Capture the cell that displays the provided text and extract its (x, y) central coordinate. 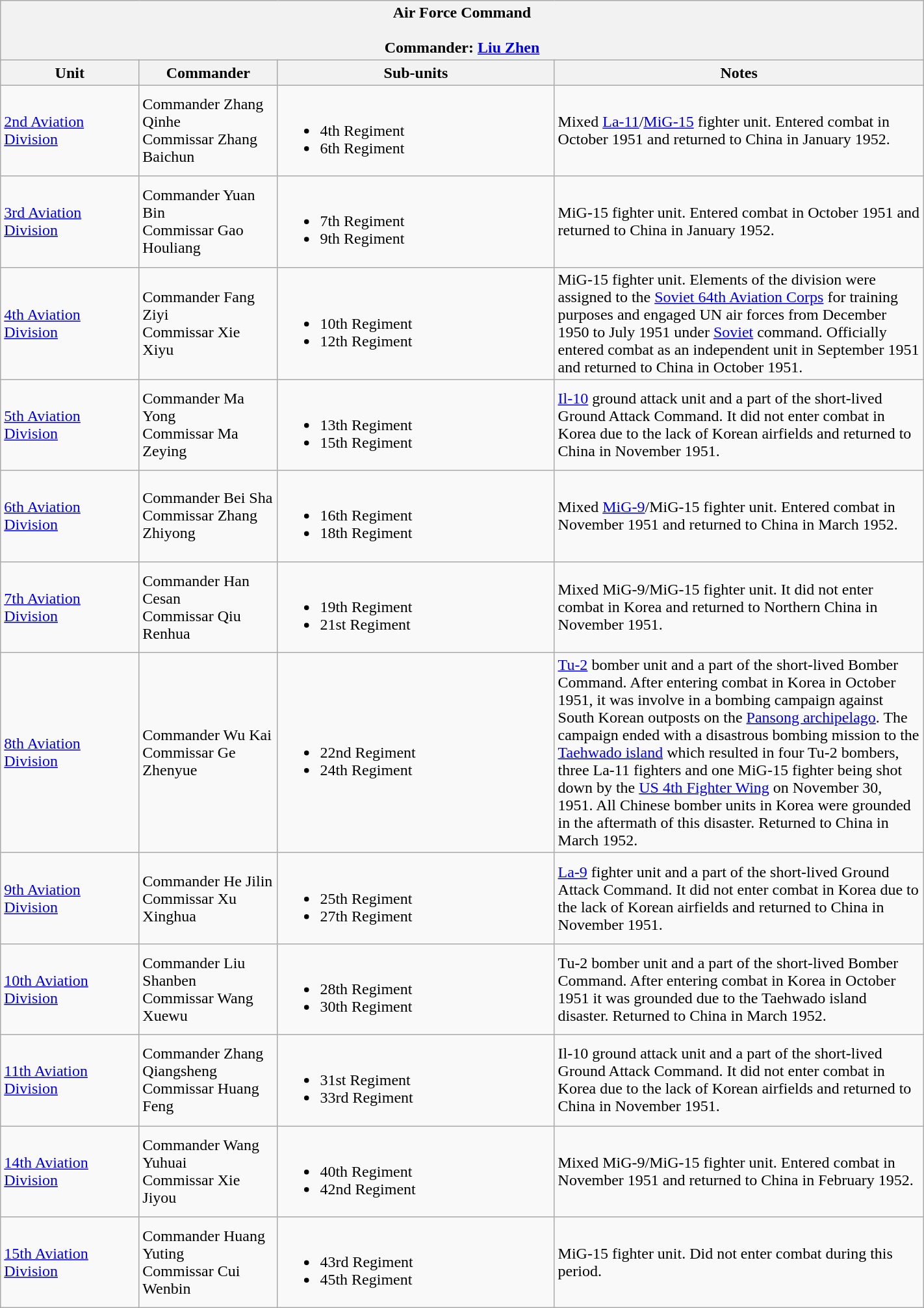
31st Regiment33rd Regiment (416, 1080)
MiG-15 fighter unit. Did not enter combat during this period. (739, 1263)
6th Aviation Division (70, 516)
4th Aviation Division (70, 324)
28th Regiment30th Regiment (416, 989)
Unit (70, 73)
Sub-units (416, 73)
3rd Aviation Division (70, 222)
Commander (208, 73)
Commander Bei ShaCommissar Zhang Zhiyong (208, 516)
Commander Yuan BinCommissar Gao Houliang (208, 222)
9th Aviation Division (70, 898)
Mixed La-11/MiG-15 fighter unit. Entered combat in October 1951 and returned to China in January 1952. (739, 131)
15th Aviation Division (70, 1263)
40th Regiment42nd Regiment (416, 1171)
Commander Liu ShanbenCommissar Wang Xuewu (208, 989)
10th Aviation Division (70, 989)
Commander Han CesanCommissar Qiu Renhua (208, 607)
43rd Regiment45th Regiment (416, 1263)
2nd Aviation Division (70, 131)
Commander Zhang QiangshengCommissar Huang Feng (208, 1080)
Commander Wang YuhuaiCommissar Xie Jiyou (208, 1171)
Commander Huang YutingCommissar Cui Wenbin (208, 1263)
Commander Wu KaiCommissar Ge Zhenyue (208, 752)
Commander Fang ZiyiCommissar Xie Xiyu (208, 324)
8th Aviation Division (70, 752)
Mixed MiG-9/MiG-15 fighter unit. It did not enter combat in Korea and returned to Northern China in November 1951. (739, 607)
16th Regiment18th Regiment (416, 516)
Commander Zhang QinheCommissar Zhang Baichun (208, 131)
Commander He JilinCommissar Xu Xinghua (208, 898)
MiG-15 fighter unit. Entered combat in October 1951 and returned to China in January 1952. (739, 222)
Mixed MiG-9/MiG-15 fighter unit. Entered combat in November 1951 and returned to China in March 1952. (739, 516)
22nd Regiment24th Regiment (416, 752)
5th Aviation Division (70, 425)
11th Aviation Division (70, 1080)
Commander Ma YongCommissar Ma Zeying (208, 425)
4th Regiment6th Regiment (416, 131)
Air Force CommandCommander: Liu Zhen (462, 31)
7th Regiment9th Regiment (416, 222)
25th Regiment27th Regiment (416, 898)
14th Aviation Division (70, 1171)
Notes (739, 73)
Mixed MiG-9/MiG-15 fighter unit. Entered combat in November 1951 and returned to China in February 1952. (739, 1171)
7th Aviation Division (70, 607)
19th Regiment21st Regiment (416, 607)
13th Regiment15th Regiment (416, 425)
10th Regiment12th Regiment (416, 324)
